Pinpoint the cell where the given text exists, returning its [x, y] midpoint coordinate. 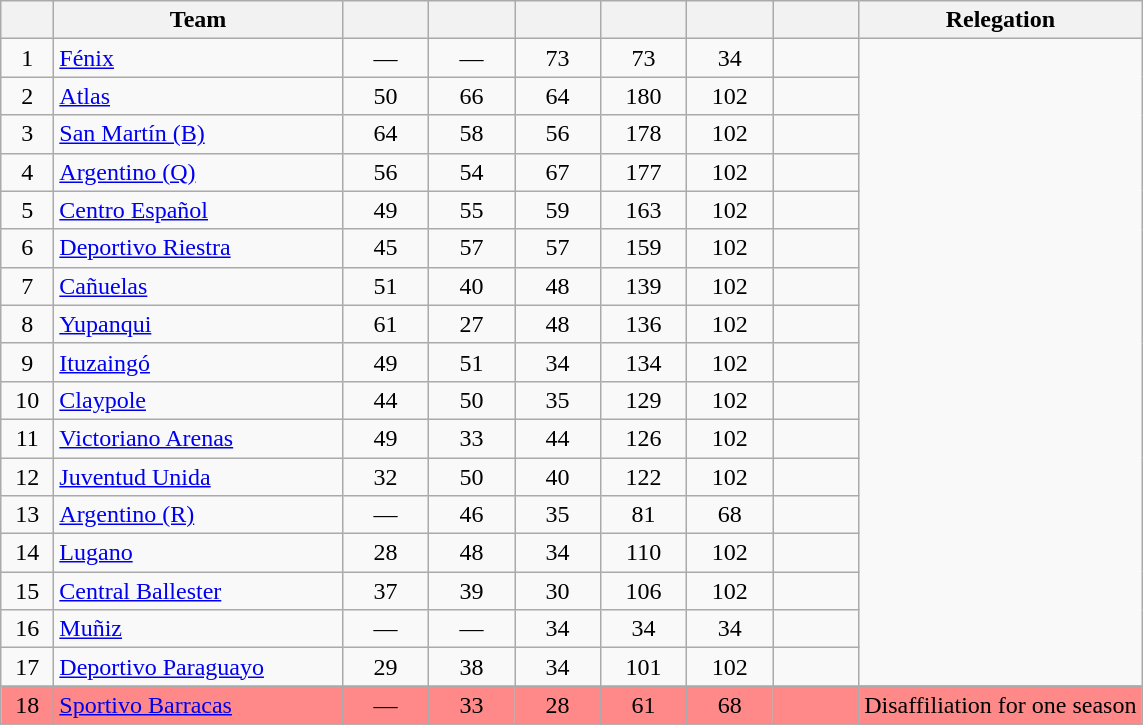
81 [644, 515]
10 [28, 400]
18 [28, 705]
126 [644, 438]
11 [28, 438]
Sportivo Barracas [198, 705]
54 [471, 172]
59 [557, 210]
7 [28, 286]
46 [471, 515]
Argentino (Q) [198, 172]
136 [644, 324]
180 [644, 96]
Team [198, 20]
8 [28, 324]
13 [28, 515]
3 [28, 134]
17 [28, 667]
San Martín (B) [198, 134]
Muñiz [198, 629]
9 [28, 362]
Disaffiliation for one season [1000, 705]
139 [644, 286]
163 [644, 210]
122 [644, 477]
178 [644, 134]
101 [644, 667]
39 [471, 591]
38 [471, 667]
58 [471, 134]
Victoriano Arenas [198, 438]
4 [28, 172]
37 [385, 591]
Relegation [1000, 20]
32 [385, 477]
Central Ballester [198, 591]
159 [644, 248]
66 [471, 96]
Deportivo Riestra [198, 248]
6 [28, 248]
12 [28, 477]
Deportivo Paraguayo [198, 667]
177 [644, 172]
129 [644, 400]
15 [28, 591]
67 [557, 172]
Cañuelas [198, 286]
110 [644, 553]
45 [385, 248]
5 [28, 210]
106 [644, 591]
Claypole [198, 400]
55 [471, 210]
14 [28, 553]
Juventud Unida [198, 477]
Yupanqui [198, 324]
1 [28, 58]
Atlas [198, 96]
30 [557, 591]
29 [385, 667]
2 [28, 96]
16 [28, 629]
Centro Español [198, 210]
134 [644, 362]
Ituzaingó [198, 362]
27 [471, 324]
Fénix [198, 58]
Lugano [198, 553]
Argentino (R) [198, 515]
